From the cell containing the given text, extract its center point as [x, y] coordinate. 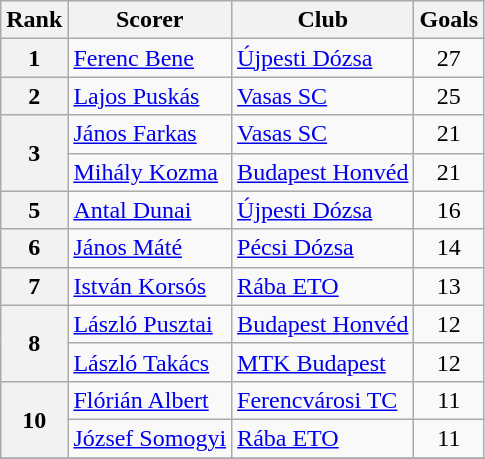
Mihály Kozma [150, 172]
5 [34, 210]
3 [34, 153]
János Máté [150, 248]
25 [449, 96]
Goals [449, 20]
István Korsós [150, 286]
10 [34, 419]
Rank [34, 20]
14 [449, 248]
27 [449, 58]
Pécsi Dózsa [323, 248]
Lajos Puskás [150, 96]
8 [34, 343]
2 [34, 96]
Club [323, 20]
Ferenc Bene [150, 58]
János Farkas [150, 134]
MTK Budapest [323, 362]
Flórián Albert [150, 400]
1 [34, 58]
13 [449, 286]
Scorer [150, 20]
6 [34, 248]
József Somogyi [150, 438]
16 [449, 210]
László Takács [150, 362]
7 [34, 286]
Ferencvárosi TC [323, 400]
Antal Dunai [150, 210]
László Pusztai [150, 324]
